Output the [X, Y] coordinate of the center of the cell containing the given text.  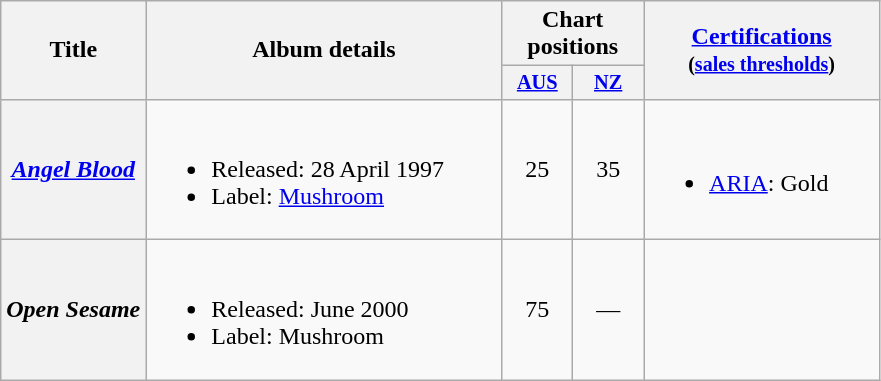
Open Sesame [74, 310]
ARIA: Gold [762, 169]
Title [74, 50]
Certifications(sales thresholds) [762, 50]
Album details [324, 50]
Angel Blood [74, 169]
75 [538, 310]
Chart positions [573, 34]
— [608, 310]
Released: June 2000Label: Mushroom [324, 310]
35 [608, 169]
AUS [538, 83]
25 [538, 169]
Released: 28 April 1997Label: Mushroom [324, 169]
NZ [608, 83]
